Search for the cell housing the specified text and yield its [x, y] center coordinate. 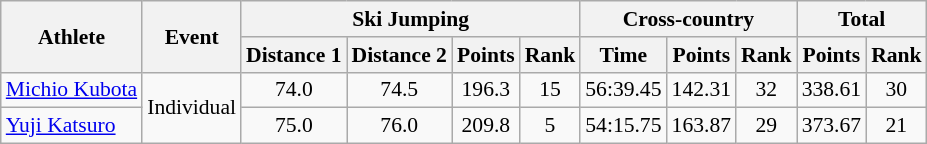
338.61 [832, 90]
54:15.75 [623, 126]
5 [550, 126]
76.0 [400, 126]
Event [192, 36]
Distance 2 [400, 55]
Individual [192, 108]
Yuji Katsuro [72, 126]
163.87 [702, 126]
196.3 [486, 90]
Cross-country [688, 19]
75.0 [294, 126]
15 [550, 90]
Ski Jumping [410, 19]
21 [896, 126]
74.0 [294, 90]
Total [862, 19]
56:39.45 [623, 90]
29 [766, 126]
209.8 [486, 126]
Michio Kubota [72, 90]
142.31 [702, 90]
Time [623, 55]
373.67 [832, 126]
74.5 [400, 90]
32 [766, 90]
Athlete [72, 36]
30 [896, 90]
Distance 1 [294, 55]
